Return the (x, y) coordinate for the center point of the cell that contains the specified text.  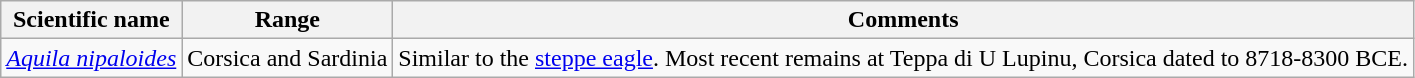
Corsica and Sardinia (288, 58)
Scientific name (92, 20)
Comments (904, 20)
Similar to the steppe eagle. Most recent remains at Teppa di U Lupinu, Corsica dated to 8718-8300 BCE. (904, 58)
Aquila nipaloides (92, 58)
Range (288, 20)
